Return the [X, Y] coordinate for the center point of the cell that contains the specified text.  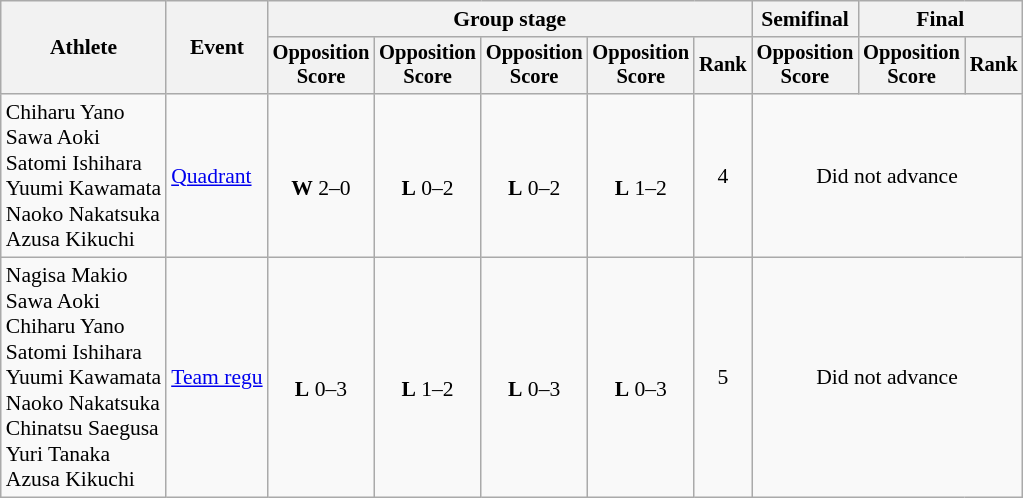
5 [723, 378]
Group stage [510, 19]
Athlete [84, 48]
Final [940, 19]
Quadrant [217, 176]
W 2–0 [322, 176]
Event [217, 48]
4 [723, 176]
Semifinal [806, 19]
Team regu [217, 378]
Chiharu YanoSawa AokiSatomi IshiharaYuumi KawamataNaoko NakatsukaAzusa Kikuchi [84, 176]
Nagisa MakioSawa AokiChiharu YanoSatomi IshiharaYuumi KawamataNaoko NakatsukaChinatsu SaegusaYuri TanakaAzusa Kikuchi [84, 378]
